Return (x, y) of the center of cell containing provided text 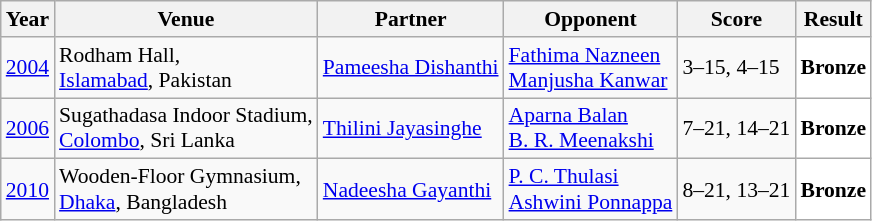
P. C. Thulasi Ashwini Ponnappa (591, 190)
Opponent (591, 19)
7–21, 14–21 (736, 128)
Year (28, 19)
Result (833, 19)
Partner (411, 19)
Fathima Nazneen Manjusha Kanwar (591, 68)
Pameesha Dishanthi (411, 68)
Thilini Jayasinghe (411, 128)
Sugathadasa Indoor Stadium,Colombo, Sri Lanka (186, 128)
Nadeesha Gayanthi (411, 190)
Aparna Balan B. R. Meenakshi (591, 128)
Score (736, 19)
Wooden-Floor Gymnasium,Dhaka, Bangladesh (186, 190)
2010 (28, 190)
Venue (186, 19)
2006 (28, 128)
Rodham Hall,Islamabad, Pakistan (186, 68)
3–15, 4–15 (736, 68)
8–21, 13–21 (736, 190)
2004 (28, 68)
